For the text-containing cell, return its midpoint in [x, y] coordinate format. 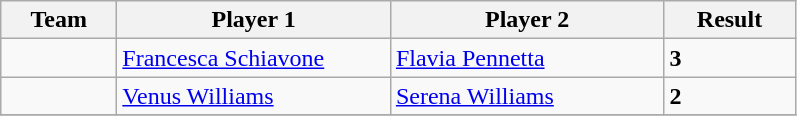
Francesca Schiavone [254, 58]
3 [730, 58]
Flavia Pennetta [527, 58]
Serena Williams [527, 96]
Team [59, 20]
2 [730, 96]
Player 1 [254, 20]
Result [730, 20]
Player 2 [527, 20]
Venus Williams [254, 96]
